Locate the cell with the specified text and output its [X, Y] center coordinate. 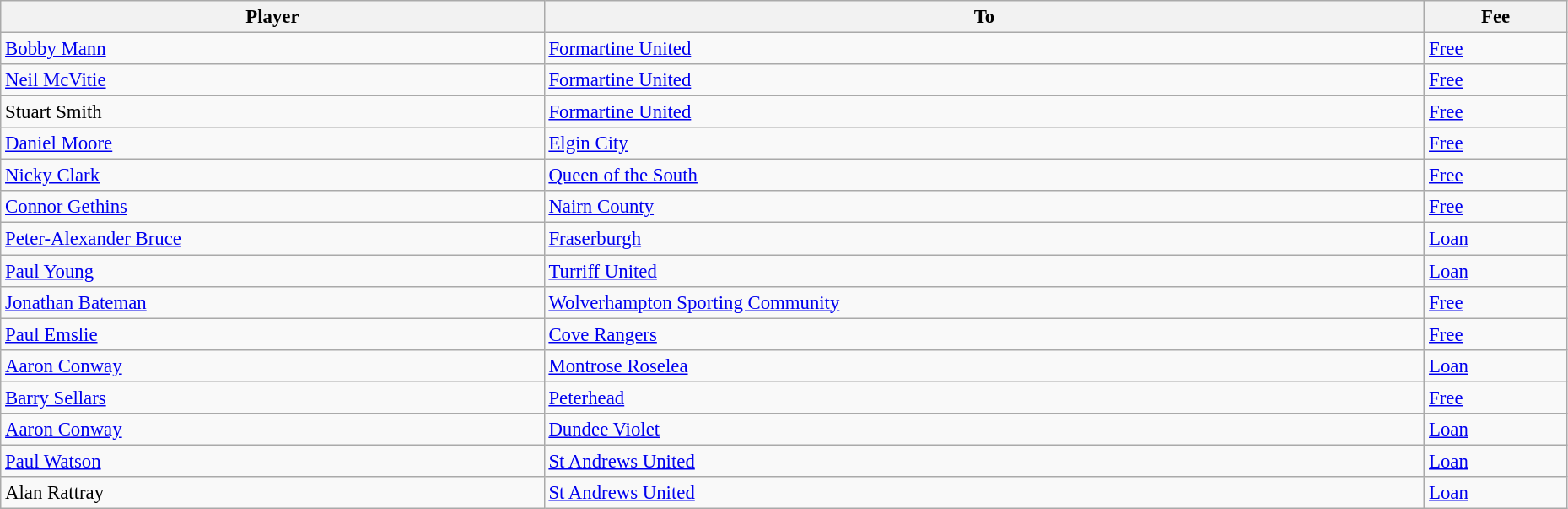
Paul Young [272, 271]
Paul Emslie [272, 334]
Connor Gethins [272, 207]
Nicky Clark [272, 176]
Peterhead [984, 398]
Alan Rattray [272, 493]
Paul Watson [272, 461]
Nairn County [984, 207]
Fee [1496, 17]
Montrose Roselea [984, 366]
Elgin City [984, 143]
Neil McVitie [272, 80]
Fraserburgh [984, 239]
Player [272, 17]
Jonathan Bateman [272, 302]
Stuart Smith [272, 112]
Turriff United [984, 271]
Barry Sellars [272, 398]
Daniel Moore [272, 143]
Cove Rangers [984, 334]
To [984, 17]
Queen of the South [984, 176]
Bobby Mann [272, 49]
Dundee Violet [984, 430]
Wolverhampton Sporting Community [984, 302]
Peter-Alexander Bruce [272, 239]
